Return (x, y) of the center of cell containing provided text 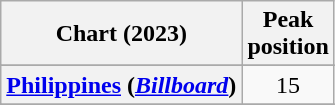
Philippines (Billboard) (122, 85)
Peakposition (288, 34)
15 (288, 85)
Chart (2023) (122, 34)
